Identify which cell holds the provided text, then report its (x, y) central coordinate. 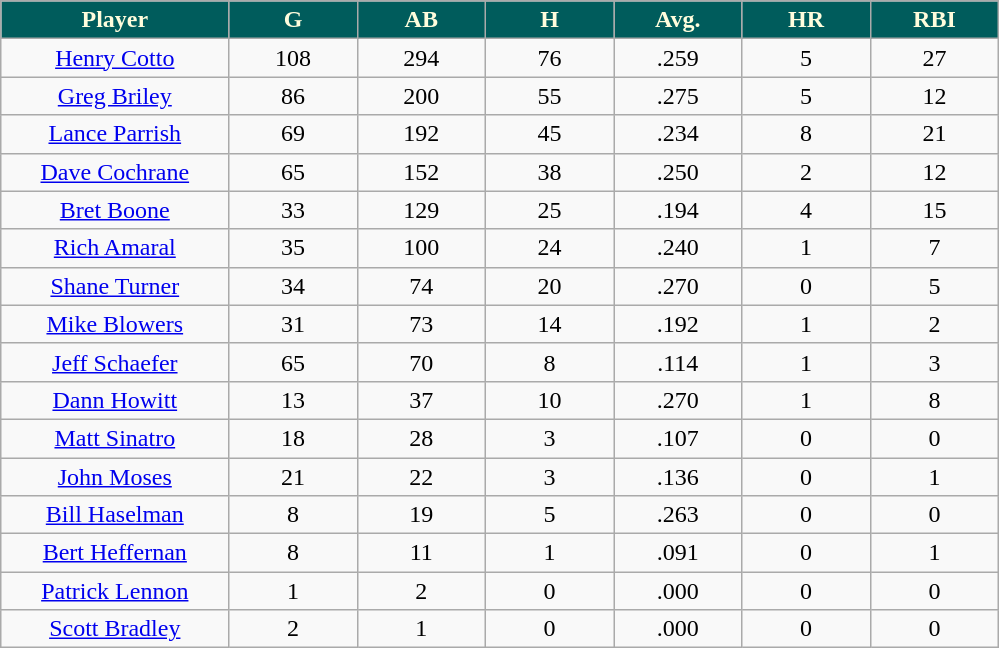
27 (934, 58)
18 (293, 438)
Mike Blowers (115, 324)
69 (293, 134)
73 (421, 324)
37 (421, 400)
74 (421, 286)
152 (421, 172)
4 (806, 210)
Lance Parrish (115, 134)
.091 (678, 553)
31 (293, 324)
19 (421, 515)
Dave Cochrane (115, 172)
Greg Briley (115, 96)
Avg. (678, 20)
G (293, 20)
.114 (678, 362)
55 (549, 96)
.263 (678, 515)
.259 (678, 58)
Bill Haselman (115, 515)
Scott Bradley (115, 629)
192 (421, 134)
RBI (934, 20)
129 (421, 210)
70 (421, 362)
25 (549, 210)
AB (421, 20)
Shane Turner (115, 286)
.250 (678, 172)
Jeff Schaefer (115, 362)
108 (293, 58)
20 (549, 286)
.234 (678, 134)
38 (549, 172)
.194 (678, 210)
13 (293, 400)
.192 (678, 324)
76 (549, 58)
34 (293, 286)
35 (293, 248)
Dann Howitt (115, 400)
200 (421, 96)
10 (549, 400)
14 (549, 324)
Matt Sinatro (115, 438)
7 (934, 248)
.275 (678, 96)
.107 (678, 438)
Bret Boone (115, 210)
45 (549, 134)
22 (421, 477)
.136 (678, 477)
Henry Cotto (115, 58)
11 (421, 553)
John Moses (115, 477)
HR (806, 20)
Patrick Lennon (115, 591)
294 (421, 58)
33 (293, 210)
Player (115, 20)
.240 (678, 248)
86 (293, 96)
28 (421, 438)
100 (421, 248)
Bert Heffernan (115, 553)
24 (549, 248)
15 (934, 210)
H (549, 20)
Rich Amaral (115, 248)
